For the text-containing cell, return its midpoint in (X, Y) coordinate format. 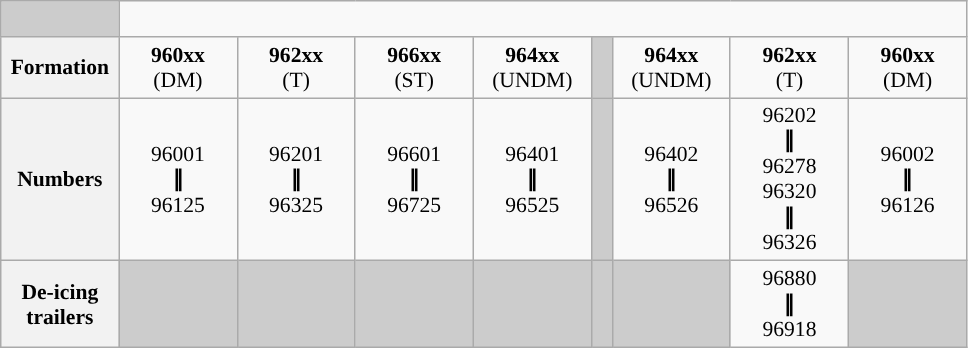
96201∥96325 (296, 180)
96402∥96526 (671, 180)
96401∥96525 (532, 180)
96880∥96918 (789, 304)
Numbers (60, 180)
96001∥96125 (178, 180)
96002∥96126 (908, 180)
96601∥96725 (414, 180)
De-icing trailers (60, 304)
966xx(ST) (414, 68)
96202∥9627896320∥96326 (789, 180)
Formation (60, 68)
